Return the (X, Y) coordinate for the center point of the cell that contains the specified text.  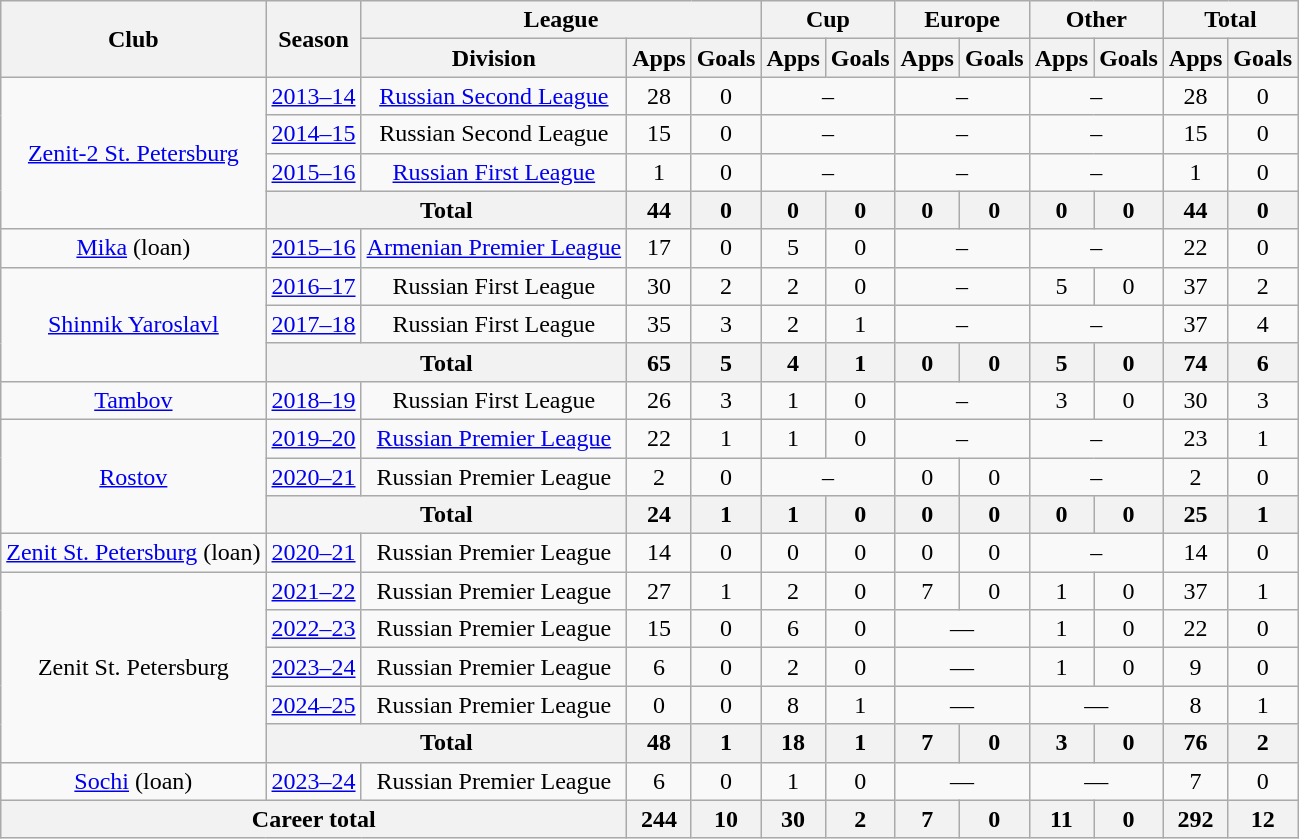
27 (659, 591)
35 (659, 324)
74 (1195, 362)
23 (1195, 438)
2024–25 (314, 705)
Division (494, 58)
Shinnik Yaroslavl (134, 324)
48 (659, 743)
65 (659, 362)
Season (314, 39)
Zenit-2 St. Petersburg (134, 153)
Sochi (loan) (134, 781)
9 (1195, 667)
25 (1195, 515)
2014–15 (314, 134)
2019–20 (314, 438)
Zenit St. Petersburg (134, 667)
292 (1195, 819)
2022–23 (314, 629)
76 (1195, 743)
2021–22 (314, 591)
24 (659, 515)
Zenit St. Petersburg (loan) (134, 553)
Rostov (134, 476)
26 (659, 400)
12 (1263, 819)
Career total (314, 819)
2018–19 (314, 400)
Armenian Premier League (494, 248)
2017–18 (314, 324)
Club (134, 39)
17 (659, 248)
11 (1061, 819)
18 (793, 743)
2013–14 (314, 96)
League (561, 20)
244 (659, 819)
Tambov (134, 400)
2016–17 (314, 286)
Europe (962, 20)
10 (726, 819)
Cup (828, 20)
Other (1096, 20)
Mika (loan) (134, 248)
